Locate the cell with the specified text and output its (x, y) center coordinate. 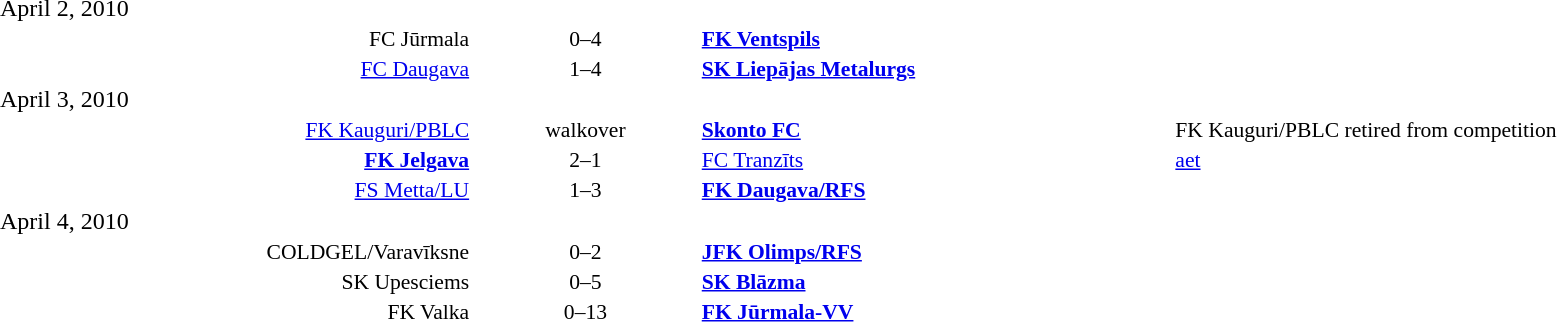
SK Liepājas Metalurgs (936, 68)
0–5 (586, 282)
FK Daugava/RFS (936, 190)
1–4 (586, 68)
0–4 (586, 38)
2–1 (586, 160)
Skonto FC (936, 130)
1–3 (586, 190)
FC Tranzīts (936, 160)
0–2 (586, 252)
FK Ventspils (936, 38)
walkover (586, 130)
SK Blāzma (936, 282)
JFK Olimps/RFS (936, 252)
